Find where the given text appears and provide that cell's center as (X, Y) coordinate. 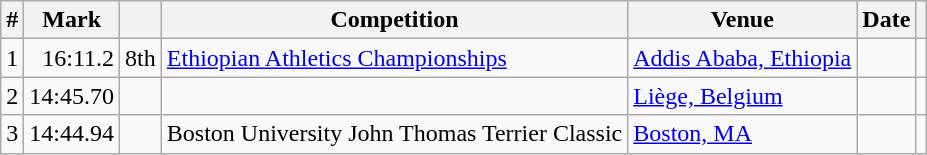
Liège, Belgium (742, 96)
14:45.70 (72, 96)
2 (12, 96)
Addis Ababa, Ethiopia (742, 58)
Date (886, 20)
Venue (742, 20)
16:11.2 (72, 58)
Ethiopian Athletics Championships (394, 58)
Boston University John Thomas Terrier Classic (394, 134)
8th (141, 58)
Mark (72, 20)
1 (12, 58)
Boston, MA (742, 134)
Competition (394, 20)
14:44.94 (72, 134)
# (12, 20)
3 (12, 134)
